Detect which cell encompasses the target text, then output its (x, y) center coordinate. 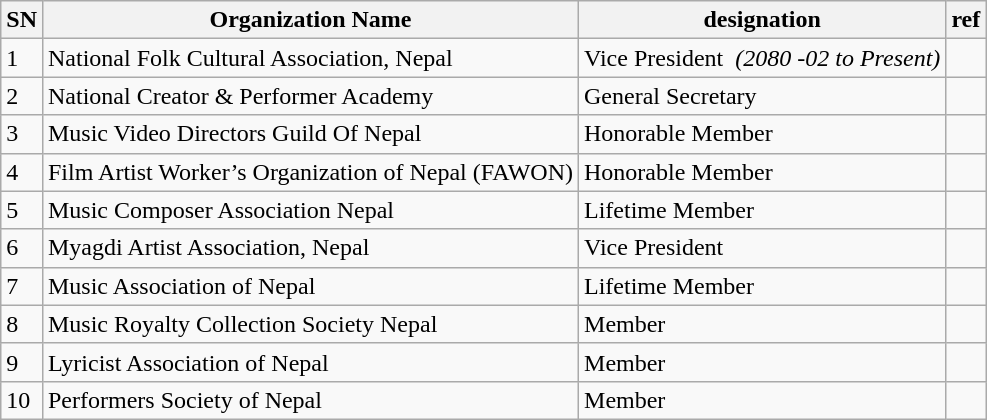
Vice President (2080 -02 to Present) (762, 58)
3 (22, 134)
6 (22, 248)
10 (22, 400)
Music Composer Association Nepal (310, 210)
SN (22, 20)
National Creator & Performer Academy (310, 96)
1 (22, 58)
Music Association of Nepal (310, 286)
Myagdi Artist Association, Nepal (310, 248)
Music Royalty Collection Society Nepal (310, 324)
Lyricist Association of Nepal (310, 362)
Vice President (762, 248)
National Folk Cultural Association, Nepal (310, 58)
Music Video Directors Guild Of Nepal (310, 134)
Film Artist Worker’s Organization of Nepal (FAWON) (310, 172)
2 (22, 96)
Performers Society of Nepal (310, 400)
8 (22, 324)
4 (22, 172)
General Secretary (762, 96)
designation (762, 20)
9 (22, 362)
Organization Name (310, 20)
5 (22, 210)
7 (22, 286)
ref (966, 20)
